Capture the cell that displays the provided text and extract its (X, Y) central coordinate. 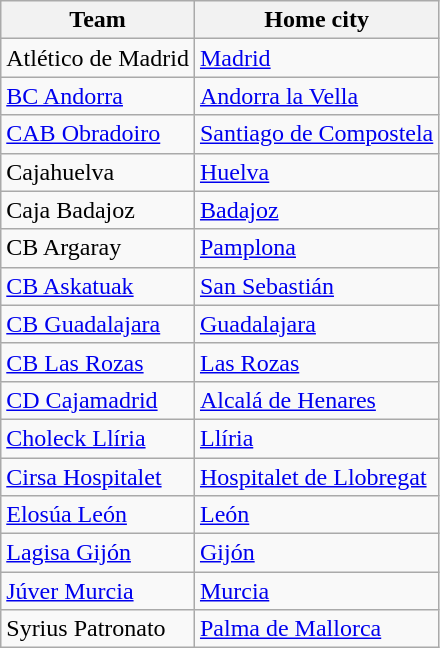
Lagisa Gijón (98, 553)
Choleck Llíria (98, 438)
Hospitalet de Llobregat (316, 477)
Murcia (316, 591)
Cajahuelva (98, 172)
Badajoz (316, 210)
Team (98, 20)
Llíria (316, 438)
Júver Murcia (98, 591)
CB Las Rozas (98, 362)
Syrius Patronato (98, 629)
Palma de Mallorca (316, 629)
Andorra la Vella (316, 96)
Caja Badajoz (98, 210)
Elosúa León (98, 515)
Home city (316, 20)
Pamplona (316, 248)
CB Guadalajara (98, 324)
Atlético de Madrid (98, 58)
San Sebastián (316, 286)
Alcalá de Henares (316, 400)
Gijón (316, 553)
Madrid (316, 58)
CAB Obradoiro (98, 134)
Cirsa Hospitalet (98, 477)
CB Argaray (98, 248)
CB Askatuak (98, 286)
Santiago de Compostela (316, 134)
Huelva (316, 172)
Guadalajara (316, 324)
CD Cajamadrid (98, 400)
León (316, 515)
BC Andorra (98, 96)
Las Rozas (316, 362)
